Capture the cell that displays the provided text and extract its (x, y) central coordinate. 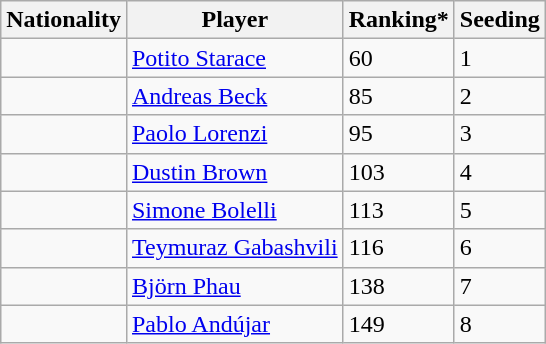
Nationality (64, 20)
Player (234, 20)
85 (398, 96)
Dustin Brown (234, 172)
6 (500, 248)
95 (398, 134)
Pablo Andújar (234, 324)
Potito Starace (234, 58)
60 (398, 58)
103 (398, 172)
113 (398, 210)
149 (398, 324)
Simone Bolelli (234, 210)
Ranking* (398, 20)
Andreas Beck (234, 96)
4 (500, 172)
1 (500, 58)
7 (500, 286)
Seeding (500, 20)
Teymuraz Gabashvili (234, 248)
5 (500, 210)
Paolo Lorenzi (234, 134)
8 (500, 324)
116 (398, 248)
3 (500, 134)
138 (398, 286)
Björn Phau (234, 286)
2 (500, 96)
